For the text-containing cell, return its midpoint in [X, Y] coordinate format. 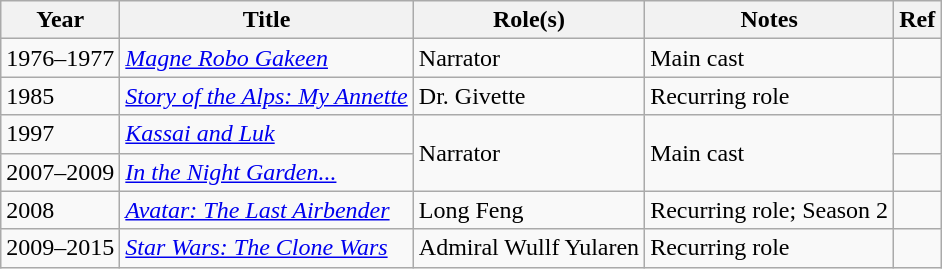
Ref [918, 20]
Dr. Givette [528, 96]
Recurring role; Season 2 [770, 210]
Avatar: The Last Airbender [266, 210]
1985 [60, 96]
Notes [770, 20]
In the Night Garden... [266, 172]
2007–2009 [60, 172]
1976–1977 [60, 58]
2008 [60, 210]
Admiral Wullf Yularen [528, 248]
Magne Robo Gakeen [266, 58]
Year [60, 20]
Long Feng [528, 210]
Star Wars: The Clone Wars [266, 248]
1997 [60, 134]
Role(s) [528, 20]
2009–2015 [60, 248]
Story of the Alps: My Annette [266, 96]
Kassai and Luk [266, 134]
Title [266, 20]
